Identify which cell holds the provided text, then report its [X, Y] central coordinate. 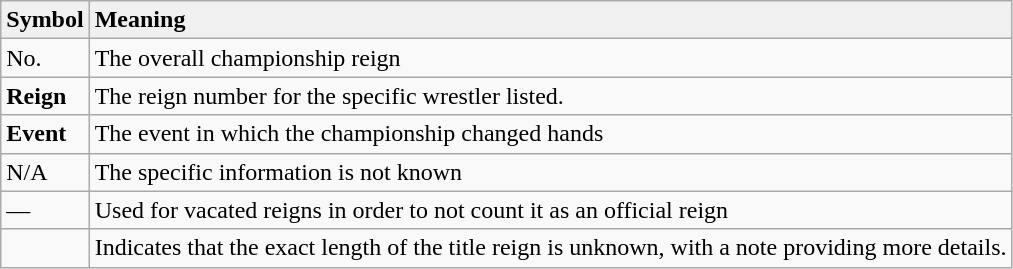
The reign number for the specific wrestler listed. [550, 96]
Meaning [550, 20]
Indicates that the exact length of the title reign is unknown, with a note providing more details. [550, 248]
No. [45, 58]
Symbol [45, 20]
The overall championship reign [550, 58]
The specific information is not known [550, 172]
Event [45, 134]
The event in which the championship changed hands [550, 134]
Reign [45, 96]
— [45, 210]
N/A [45, 172]
Used for vacated reigns in order to not count it as an official reign [550, 210]
